From the cell containing the given text, extract its center point as [x, y] coordinate. 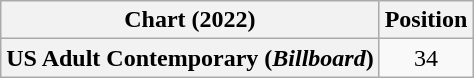
34 [426, 58]
Position [426, 20]
Chart (2022) [190, 20]
US Adult Contemporary (Billboard) [190, 58]
